From the cell containing the given text, extract its center point as (X, Y) coordinate. 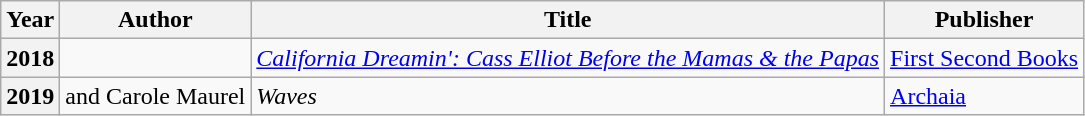
2019 (30, 96)
and Carole Maurel (156, 96)
Year (30, 20)
2018 (30, 58)
Archaia (984, 96)
Author (156, 20)
California Dreamin': Cass Elliot Before the Mamas & the Papas (568, 58)
Publisher (984, 20)
First Second Books (984, 58)
Title (568, 20)
Waves (568, 96)
